Detect which cell encompasses the target text, then output its (x, y) center coordinate. 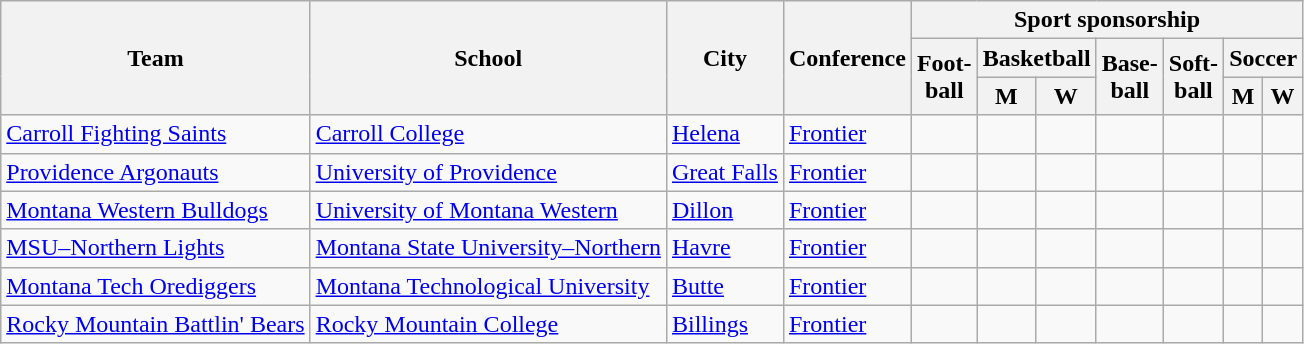
Helena (724, 134)
Montana Tech Orediggers (156, 286)
Carroll College (488, 134)
Carroll Fighting Saints (156, 134)
Soccer (1264, 58)
University of Montana Western (488, 210)
Conference (847, 58)
Base-ball (1130, 77)
Soft-ball (1193, 77)
School (488, 58)
University of Providence (488, 172)
Team (156, 58)
City (724, 58)
Great Falls (724, 172)
Montana State University–Northern (488, 248)
Rocky Mountain College (488, 324)
Sport sponsorship (1106, 20)
Basketball (1036, 58)
Montana Technological University (488, 286)
Rocky Mountain Battlin' Bears (156, 324)
Butte (724, 286)
Dillon (724, 210)
Billings (724, 324)
Foot-ball (944, 77)
Providence Argonauts (156, 172)
Havre (724, 248)
Montana Western Bulldogs (156, 210)
MSU–Northern Lights (156, 248)
